From the cell containing the given text, extract its center point as (X, Y) coordinate. 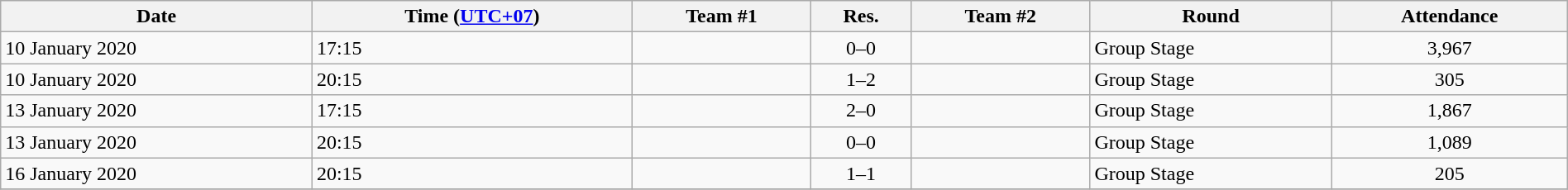
Team #1 (721, 17)
1,867 (1449, 111)
Res. (862, 17)
305 (1449, 79)
Time (UTC+07) (471, 17)
1–1 (862, 173)
16 January 2020 (157, 173)
Date (157, 17)
1,089 (1449, 142)
2–0 (862, 111)
205 (1449, 173)
3,967 (1449, 48)
Attendance (1449, 17)
Round (1211, 17)
1–2 (862, 79)
Team #2 (1000, 17)
